For the text-containing cell, return its midpoint in (X, Y) coordinate format. 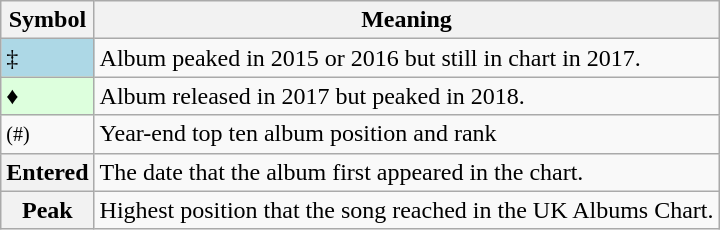
Album released in 2017 but peaked in 2018. (406, 96)
Symbol (48, 20)
Album peaked in 2015 or 2016 but still in chart in 2017. (406, 58)
(#) (48, 134)
Highest position that the song reached in the UK Albums Chart. (406, 210)
♦ (48, 96)
‡ (48, 58)
The date that the album first appeared in the chart. (406, 172)
Peak (48, 210)
Meaning (406, 20)
Entered (48, 172)
Year-end top ten album position and rank (406, 134)
